Detect which cell encompasses the target text, then output its (x, y) center coordinate. 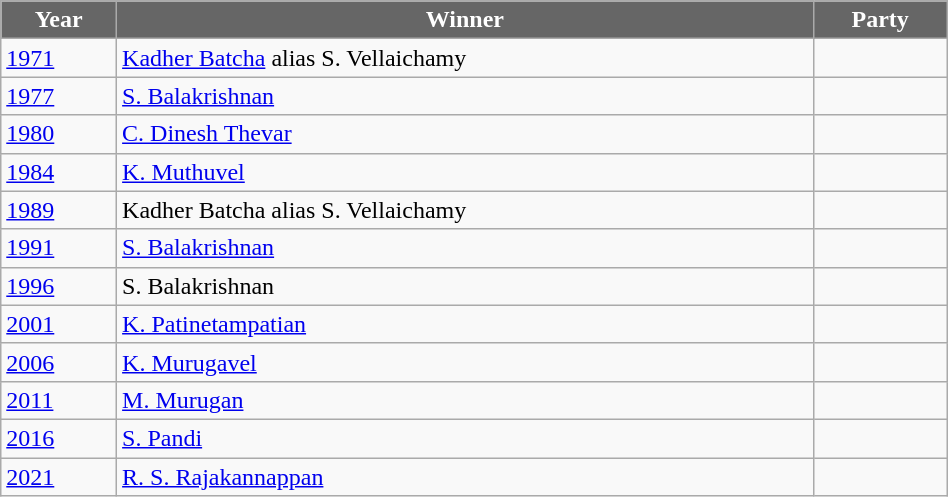
1989 (59, 210)
Winner (466, 20)
2001 (59, 324)
1991 (59, 248)
C. Dinesh Thevar (466, 134)
1980 (59, 134)
1996 (59, 286)
1971 (59, 58)
K. Patinetampatian (466, 324)
2016 (59, 438)
2006 (59, 362)
R. S. Rajakannappan (466, 477)
Party (880, 20)
K. Muthuvel (466, 172)
Year (59, 20)
1977 (59, 96)
K. Murugavel (466, 362)
M. Murugan (466, 400)
S. Pandi (466, 438)
2021 (59, 477)
1984 (59, 172)
2011 (59, 400)
